Determine the (X, Y) coordinate at the center of the cell enclosing the given text.  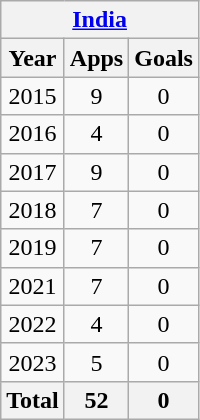
India (100, 20)
Total (33, 400)
2018 (33, 210)
Apps (96, 58)
2022 (33, 324)
Year (33, 58)
2021 (33, 286)
Goals (164, 58)
2017 (33, 172)
2019 (33, 248)
2016 (33, 134)
52 (96, 400)
2023 (33, 362)
5 (96, 362)
2015 (33, 96)
